Return (x, y) of the center of cell containing provided text 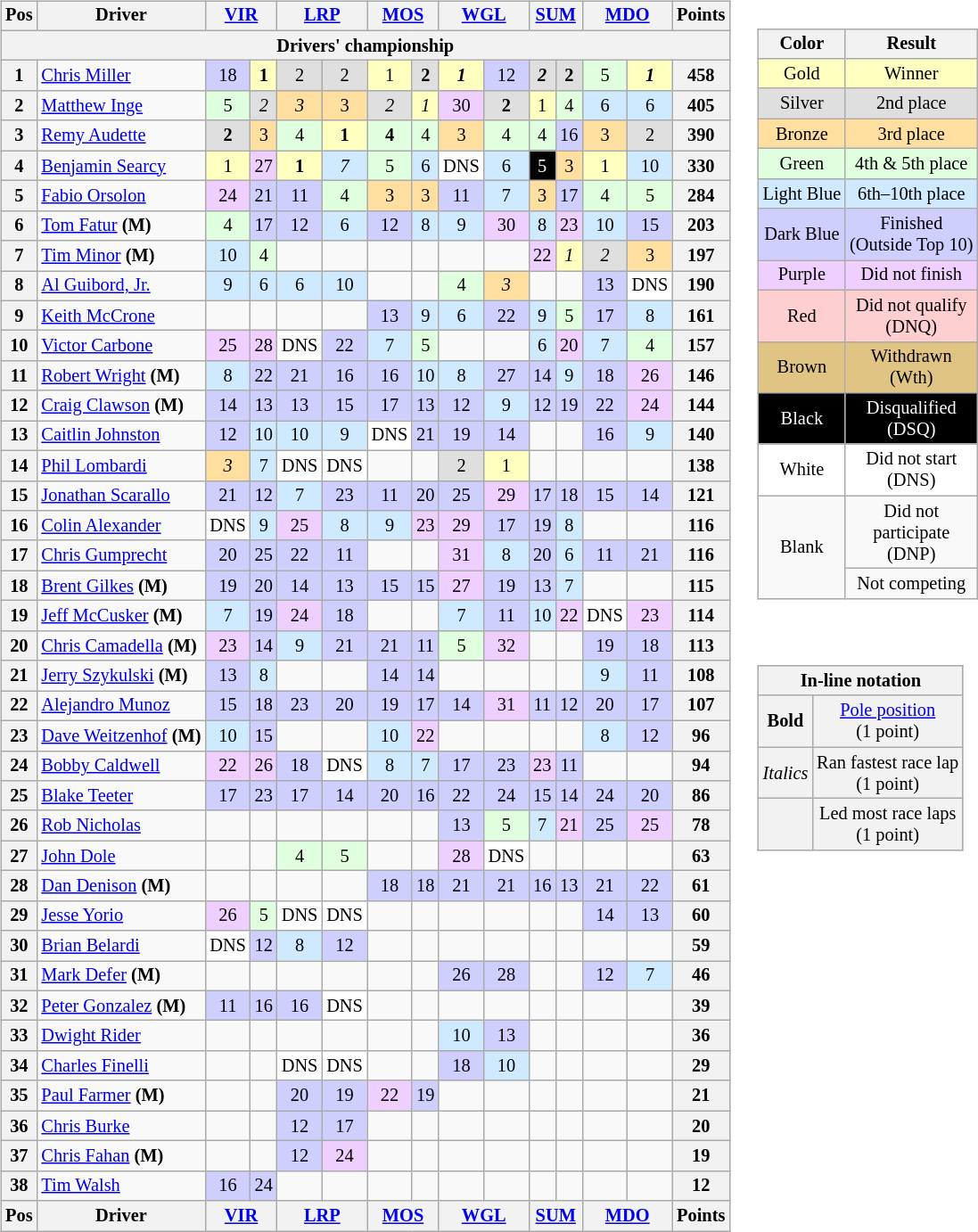
Jesse Yorio (121, 916)
Brent Gilkes (M) (121, 586)
Charles Finelli (121, 1066)
86 (701, 796)
59 (701, 946)
6th–10th place (911, 193)
Italics (786, 773)
Chris Gumprecht (121, 555)
Ran fastest race lap(1 point) (888, 773)
Light Blue (802, 193)
Did notparticipate(DNP) (911, 532)
Tom Fatur (M) (121, 226)
Al Guibord, Jr. (121, 286)
Robert Wright (M) (121, 376)
458 (701, 76)
115 (701, 586)
Victor Carbone (121, 346)
Chris Camadella (M) (121, 645)
Dan Denison (M) (121, 886)
107 (701, 706)
Jeff McCusker (M) (121, 616)
61 (701, 886)
Black (802, 419)
96 (701, 735)
197 (701, 256)
Green (802, 164)
4th & 5th place (911, 164)
33 (19, 1036)
Not competing (911, 584)
Purple (802, 275)
114 (701, 616)
Did not start(DNS) (911, 470)
Color (802, 44)
Peter Gonzalez (M) (121, 1006)
37 (19, 1156)
Gold (802, 74)
Jonathan Scarallo (121, 496)
78 (701, 825)
38 (19, 1186)
138 (701, 465)
Jerry Szykulski (M) (121, 676)
White (802, 470)
144 (701, 406)
Mark Defer (M) (121, 976)
330 (701, 166)
Benjamin Searcy (121, 166)
Dave Weitzenhof (M) (121, 735)
Blake Teeter (121, 796)
In-line notation (861, 681)
390 (701, 136)
284 (701, 196)
Keith McCrone (121, 316)
Disqualified(DSQ) (911, 419)
Result (911, 44)
Bobby Caldwell (121, 766)
Craig Clawson (M) (121, 406)
Winner (911, 74)
John Dole (121, 856)
35 (19, 1096)
2nd place (911, 103)
Silver (802, 103)
Phil Lombardi (121, 465)
39 (701, 1006)
140 (701, 436)
146 (701, 376)
Did not finish (911, 275)
Alejandro Munoz (121, 706)
Tim Walsh (121, 1186)
Fabio Orsolon (121, 196)
Dark Blue (802, 234)
Bold (786, 721)
Red (802, 316)
203 (701, 226)
Chris Fahan (M) (121, 1156)
Remy Audette (121, 136)
Withdrawn(Wth) (911, 367)
161 (701, 316)
63 (701, 856)
Paul Farmer (M) (121, 1096)
157 (701, 346)
Finished(Outside Top 10) (911, 234)
60 (701, 916)
Bronze (802, 134)
Brian Belardi (121, 946)
46 (701, 976)
108 (701, 676)
Chris Miller (121, 76)
Led most race laps(1 point) (888, 825)
190 (701, 286)
Matthew Inge (121, 106)
405 (701, 106)
Tim Minor (M) (121, 256)
Colin Alexander (121, 526)
Pole position(1 point) (888, 721)
Caitlin Johnston (121, 436)
3rd place (911, 134)
34 (19, 1066)
Rob Nicholas (121, 825)
Drivers' championship (366, 45)
Blank (802, 547)
Dwight Rider (121, 1036)
Brown (802, 367)
113 (701, 645)
94 (701, 766)
Chris Burke (121, 1126)
Did not qualify(DNQ) (911, 316)
121 (701, 496)
